Find where the given text appears and provide that cell's center as (X, Y) coordinate. 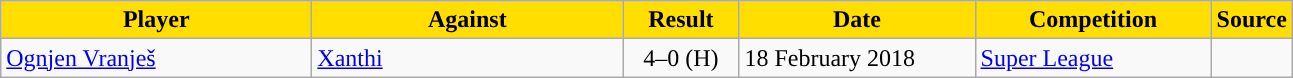
Super League (1093, 58)
Competition (1093, 20)
Source (1252, 20)
Against (468, 20)
Xanthi (468, 58)
Date (857, 20)
Result (681, 20)
Player (156, 20)
18 February 2018 (857, 58)
4–0 (H) (681, 58)
Ognjen Vranješ (156, 58)
